Output the (X, Y) coordinate of the center of the cell containing the given text.  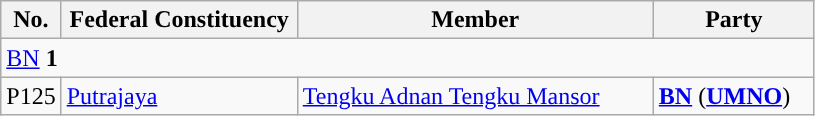
Tengku Adnan Tengku Mansor (475, 96)
Party (734, 20)
No. (31, 20)
Member (475, 20)
Federal Constituency (179, 20)
P125 (31, 96)
Putrajaya (179, 96)
BN (UMNO) (734, 96)
BN 1 (408, 58)
